Return the (x, y) coordinate for the center point of the cell that contains the specified text.  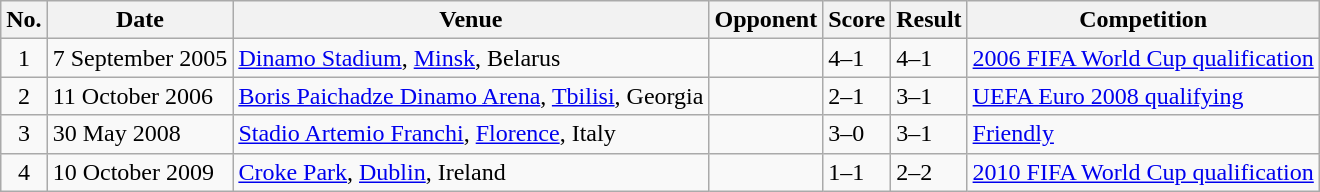
No. (24, 20)
7 September 2005 (140, 58)
4 (24, 172)
Stadio Artemio Franchi, Florence, Italy (471, 134)
30 May 2008 (140, 134)
Opponent (766, 20)
10 October 2009 (140, 172)
Venue (471, 20)
Result (929, 20)
2006 FIFA World Cup qualification (1143, 58)
Friendly (1143, 134)
1 (24, 58)
Score (857, 20)
2–2 (929, 172)
Competition (1143, 20)
3–0 (857, 134)
Croke Park, Dublin, Ireland (471, 172)
2–1 (857, 96)
11 October 2006 (140, 96)
Date (140, 20)
2 (24, 96)
UEFA Euro 2008 qualifying (1143, 96)
3 (24, 134)
2010 FIFA World Cup qualification (1143, 172)
1–1 (857, 172)
Boris Paichadze Dinamo Arena, Tbilisi, Georgia (471, 96)
Dinamo Stadium, Minsk, Belarus (471, 58)
